Find where the given text appears and provide that cell's center as (X, Y) coordinate. 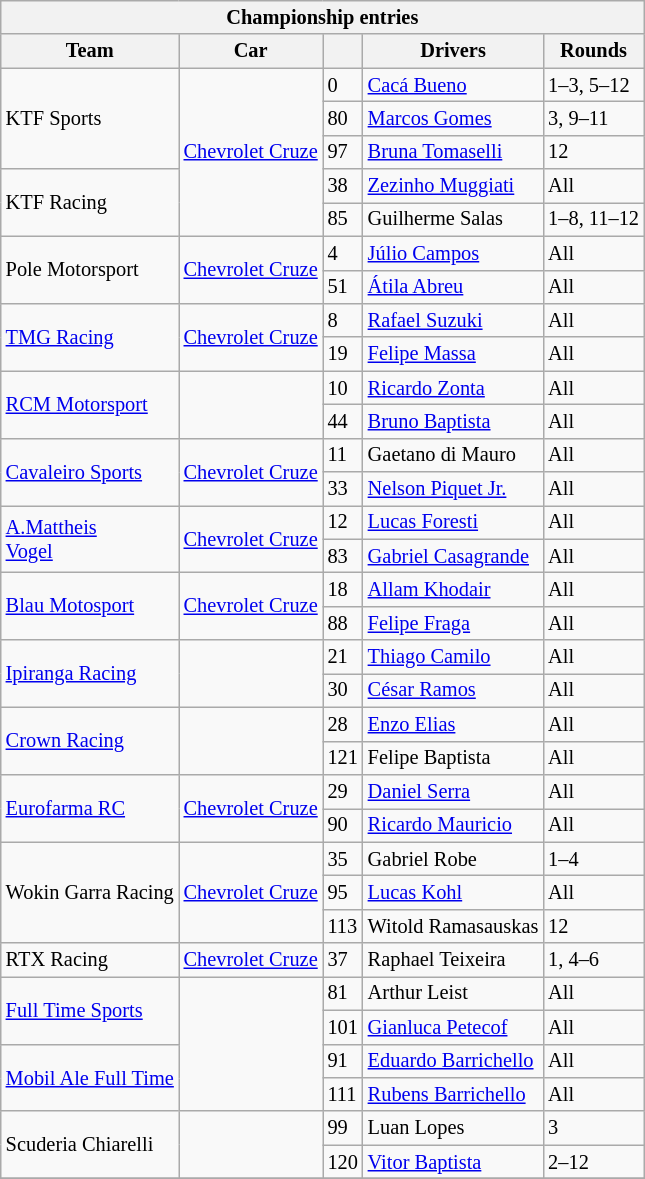
Ricardo Zonta (453, 388)
1–4 (594, 859)
80 (343, 118)
Ricardo Mauricio (453, 825)
1, 4–6 (594, 960)
28 (343, 724)
3 (594, 1128)
Nelson Piquet Jr. (453, 489)
Full Time Sports (90, 1010)
Eurofarma RC (90, 808)
19 (343, 354)
KTF Racing (90, 202)
38 (343, 186)
Bruno Baptista (453, 421)
Pole Motorsport (90, 270)
Cavaleiro Sports (90, 472)
99 (343, 1128)
Witold Ramasauskas (453, 926)
Car (251, 51)
Blau Motosport (90, 606)
KTF Sports (90, 118)
0 (343, 85)
Gaetano di Mauro (453, 455)
Gianluca Petecof (453, 1027)
21 (343, 657)
Zezinho Muggiati (453, 186)
2–12 (594, 1162)
Átila Abreu (453, 287)
Championship entries (322, 17)
83 (343, 556)
97 (343, 152)
Enzo Elias (453, 724)
111 (343, 1094)
51 (343, 287)
Scuderia Chiarelli (90, 1144)
120 (343, 1162)
Vitor Baptista (453, 1162)
Felipe Fraga (453, 623)
81 (343, 993)
35 (343, 859)
8 (343, 320)
Luan Lopes (453, 1128)
Marcos Gomes (453, 118)
Drivers (453, 51)
90 (343, 825)
Team (90, 51)
91 (343, 1061)
1–3, 5–12 (594, 85)
121 (343, 758)
TMG Racing (90, 336)
Felipe Baptista (453, 758)
95 (343, 892)
Mobil Ale Full Time (90, 1078)
Cacá Bueno (453, 85)
Rafael Suzuki (453, 320)
Raphael Teixeira (453, 960)
Eduardo Barrichello (453, 1061)
Arthur Leist (453, 993)
Ipiranga Racing (90, 674)
18 (343, 589)
44 (343, 421)
1–8, 11–12 (594, 219)
Allam Khodair (453, 589)
Daniel Serra (453, 791)
Crown Racing (90, 740)
10 (343, 388)
3, 9–11 (594, 118)
Gabriel Casagrande (453, 556)
Lucas Kohl (453, 892)
Gabriel Robe (453, 859)
RTX Racing (90, 960)
37 (343, 960)
Lucas Foresti (453, 522)
César Ramos (453, 690)
Felipe Massa (453, 354)
Rounds (594, 51)
113 (343, 926)
30 (343, 690)
85 (343, 219)
RCM Motorsport (90, 404)
Bruna Tomaselli (453, 152)
Júlio Campos (453, 253)
Thiago Camilo (453, 657)
Guilherme Salas (453, 219)
4 (343, 253)
29 (343, 791)
11 (343, 455)
101 (343, 1027)
A.Mattheis Vogel (90, 538)
88 (343, 623)
Wokin Garra Racing (90, 892)
33 (343, 489)
Rubens Barrichello (453, 1094)
